Detect which cell encompasses the target text, then output its (x, y) center coordinate. 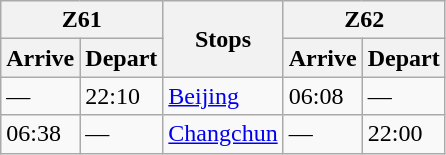
Stops (223, 39)
Z61 (82, 20)
Beijing (223, 96)
Changchun (223, 134)
22:00 (404, 134)
22:10 (122, 96)
06:08 (322, 96)
Z62 (364, 20)
06:38 (40, 134)
